Provide the (X, Y) coordinate of the cell's center where the given text is located.  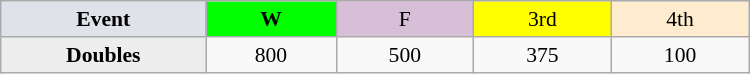
800 (271, 55)
3rd (543, 19)
Doubles (104, 55)
F (405, 19)
500 (405, 55)
100 (680, 55)
4th (680, 19)
W (271, 19)
375 (543, 55)
Event (104, 19)
